Detect which cell encompasses the target text, then output its [x, y] center coordinate. 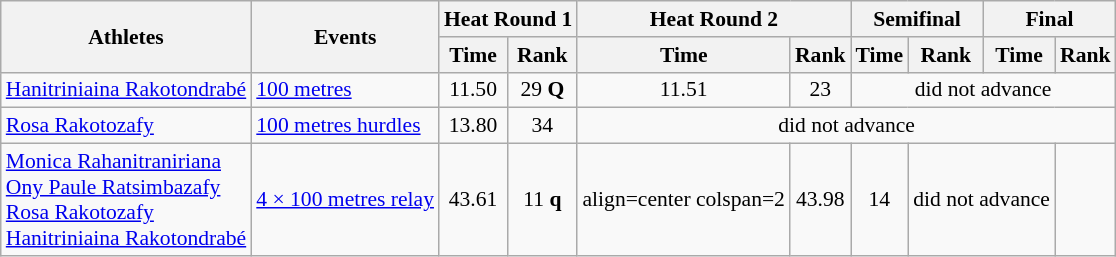
100 metres [345, 90]
align=center colspan=2 [683, 200]
Semifinal [916, 19]
Events [345, 36]
14 [879, 200]
Hanitriniaina Rakotondrabé [126, 90]
23 [820, 90]
100 metres hurdles [345, 126]
Heat Round 2 [714, 19]
11.51 [683, 90]
Monica RahanitranirianaOny Paule RatsimbazafyRosa RakotozafyHanitriniaina Rakotondrabé [126, 200]
Heat Round 1 [508, 19]
Athletes [126, 36]
11 q [542, 200]
Rosa Rakotozafy [126, 126]
29 Q [542, 90]
43.98 [820, 200]
13.80 [473, 126]
Final [1049, 19]
11.50 [473, 90]
34 [542, 126]
4 × 100 metres relay [345, 200]
43.61 [473, 200]
